Locate the cell with the specified text and output its [X, Y] center coordinate. 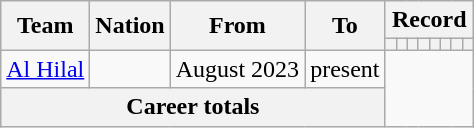
From [237, 26]
Al Hilal [46, 69]
Career totals [193, 107]
Record [429, 20]
To [345, 26]
Nation [130, 26]
August 2023 [237, 69]
Team [46, 26]
present [345, 69]
